Capture the cell that displays the provided text and extract its (x, y) central coordinate. 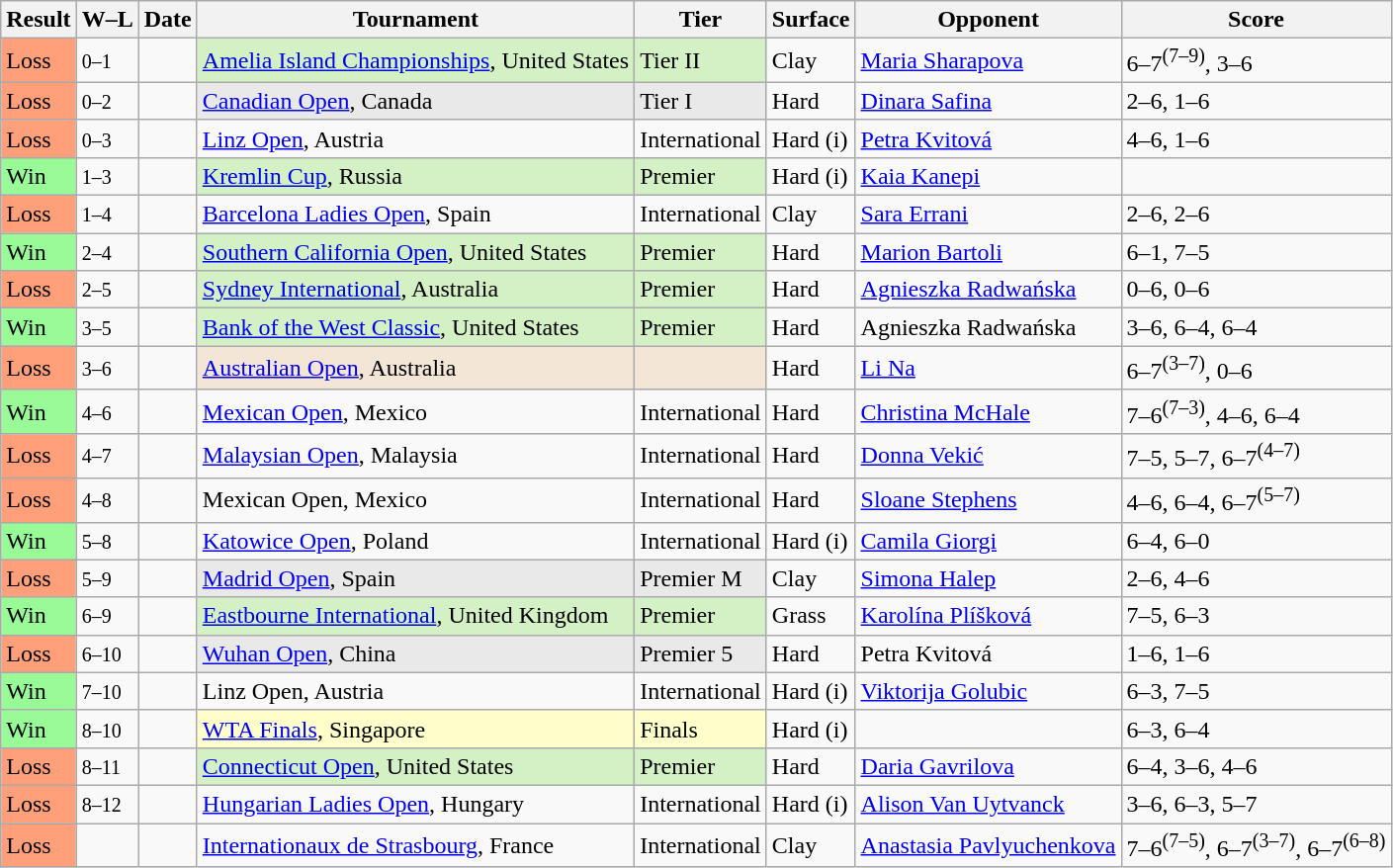
W–L (107, 20)
Dinara Safina (989, 101)
6–3, 7–5 (1256, 691)
Date (168, 20)
3–5 (107, 327)
Alison Van Uytvanck (989, 804)
Premier M (701, 578)
Premier 5 (701, 653)
Li Na (989, 368)
4–7 (107, 457)
Barcelona Ladies Open, Spain (415, 215)
8–11 (107, 766)
7–5, 5–7, 6–7(4–7) (1256, 457)
6–3, 6–4 (1256, 729)
Karolína Plíšková (989, 616)
Grass (811, 616)
4–6, 1–6 (1256, 138)
Amelia Island Championships, United States (415, 61)
2–4 (107, 252)
Tier (701, 20)
6–9 (107, 616)
3–6, 6–3, 5–7 (1256, 804)
Christina McHale (989, 411)
Malaysian Open, Malaysia (415, 457)
Tier II (701, 61)
4–6, 6–4, 6–7(5–7) (1256, 500)
7–6(7–5), 6–7(3–7), 6–7(6–8) (1256, 846)
7–5, 6–3 (1256, 616)
3–6 (107, 368)
0–1 (107, 61)
Katowice Open, Poland (415, 541)
5–8 (107, 541)
Marion Bartoli (989, 252)
Hungarian Ladies Open, Hungary (415, 804)
Tier I (701, 101)
7–6(7–3), 4–6, 6–4 (1256, 411)
6–7(7–9), 3–6 (1256, 61)
0–6, 0–6 (1256, 290)
3–6, 6–4, 6–4 (1256, 327)
Finals (701, 729)
Maria Sharapova (989, 61)
Kremlin Cup, Russia (415, 176)
0–2 (107, 101)
WTA Finals, Singapore (415, 729)
Eastbourne International, United Kingdom (415, 616)
Tournament (415, 20)
Australian Open, Australia (415, 368)
6–1, 7–5 (1256, 252)
5–9 (107, 578)
Connecticut Open, United States (415, 766)
6–4, 3–6, 4–6 (1256, 766)
Surface (811, 20)
2–6, 4–6 (1256, 578)
Daria Gavrilova (989, 766)
7–10 (107, 691)
0–3 (107, 138)
Kaia Kanepi (989, 176)
Opponent (989, 20)
4–8 (107, 500)
Sydney International, Australia (415, 290)
8–10 (107, 729)
2–5 (107, 290)
Result (39, 20)
Internationaux de Strasbourg, France (415, 846)
Wuhan Open, China (415, 653)
Sloane Stephens (989, 500)
2–6, 1–6 (1256, 101)
Camila Giorgi (989, 541)
4–6 (107, 411)
Southern California Open, United States (415, 252)
Simona Halep (989, 578)
2–6, 2–6 (1256, 215)
6–10 (107, 653)
Bank of the West Classic, United States (415, 327)
Donna Vekić (989, 457)
Score (1256, 20)
Viktorija Golubic (989, 691)
1–4 (107, 215)
Anastasia Pavlyuchenkova (989, 846)
6–4, 6–0 (1256, 541)
Canadian Open, Canada (415, 101)
1–3 (107, 176)
Sara Errani (989, 215)
1–6, 1–6 (1256, 653)
Madrid Open, Spain (415, 578)
6–7(3–7), 0–6 (1256, 368)
8–12 (107, 804)
